Identify which cell holds the provided text, then report its [X, Y] central coordinate. 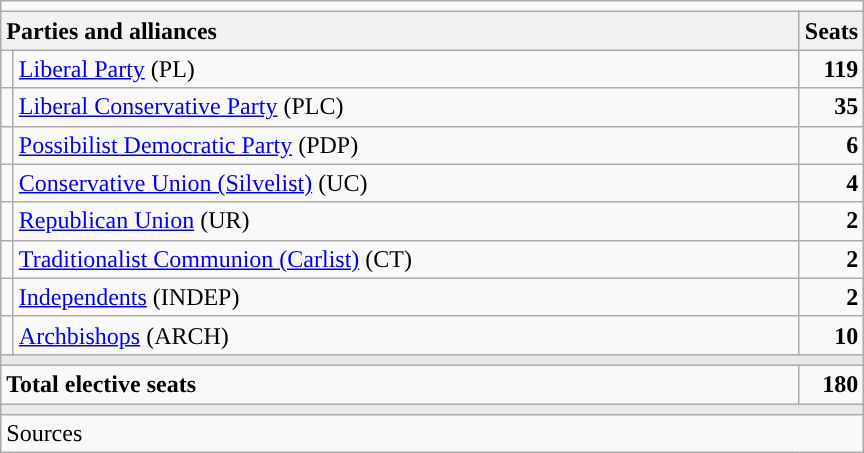
119 [831, 69]
Sources [432, 434]
Parties and alliances [400, 31]
180 [831, 384]
10 [831, 335]
Liberal Party (PL) [406, 69]
Archbishops (ARCH) [406, 335]
Republican Union (UR) [406, 221]
Liberal Conservative Party (PLC) [406, 107]
Possibilist Democratic Party (PDP) [406, 145]
6 [831, 145]
Total elective seats [400, 384]
Seats [831, 31]
Independents (INDEP) [406, 297]
4 [831, 183]
Traditionalist Communion (Carlist) (CT) [406, 259]
35 [831, 107]
Conservative Union (Silvelist) (UC) [406, 183]
